Search for the cell housing the specified text and yield its (x, y) center coordinate. 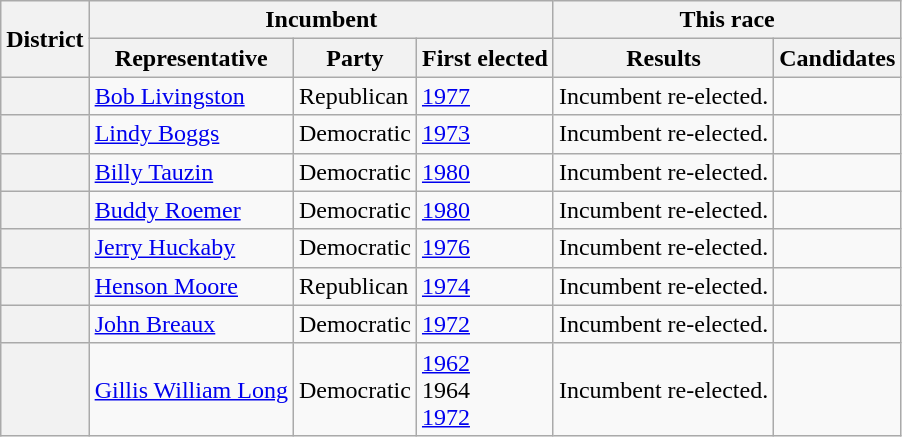
This race (726, 20)
1976 (484, 248)
1977 (484, 96)
Candidates (838, 58)
Gillis William Long (191, 389)
Results (663, 58)
Incumbent (321, 20)
1972 (484, 324)
1973 (484, 134)
John Breaux (191, 324)
Jerry Huckaby (191, 248)
Representative (191, 58)
Party (354, 58)
Billy Tauzin (191, 172)
District (45, 39)
Bob Livingston (191, 96)
Lindy Boggs (191, 134)
First elected (484, 58)
19621964 1972 (484, 389)
1974 (484, 286)
Buddy Roemer (191, 210)
Henson Moore (191, 286)
